From the cell containing the given text, extract its center point as (x, y) coordinate. 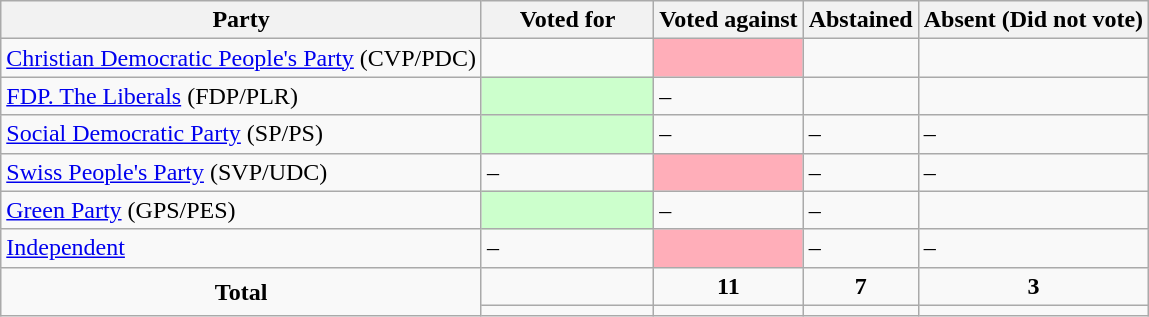
Green Party (GPS/PES) (242, 210)
11 (729, 286)
Party (242, 20)
Voted against (729, 20)
Abstained (860, 20)
7 (860, 286)
Swiss People's Party (SVP/UDC) (242, 172)
FDP. The Liberals (FDP/PLR) (242, 96)
Voted for (567, 20)
3 (1033, 286)
Independent (242, 248)
Total (242, 292)
Social Democratic Party (SP/PS) (242, 134)
Absent (Did not vote) (1033, 20)
Christian Democratic People's Party (CVP/PDC) (242, 58)
